For the text-containing cell, return its midpoint in (x, y) coordinate format. 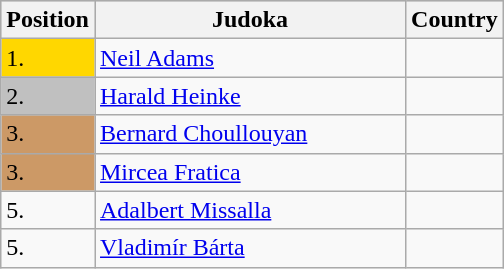
Mircea Fratica (250, 172)
Adalbert Missalla (250, 210)
Vladimír Bárta (250, 248)
Bernard Choullouyan (250, 134)
Neil Adams (250, 58)
Harald Heinke (250, 96)
Position (48, 20)
2. (48, 96)
Judoka (250, 20)
Country (455, 20)
1. (48, 58)
